Scan for the cell matching the given text and deliver its (X, Y) coordinate at center. 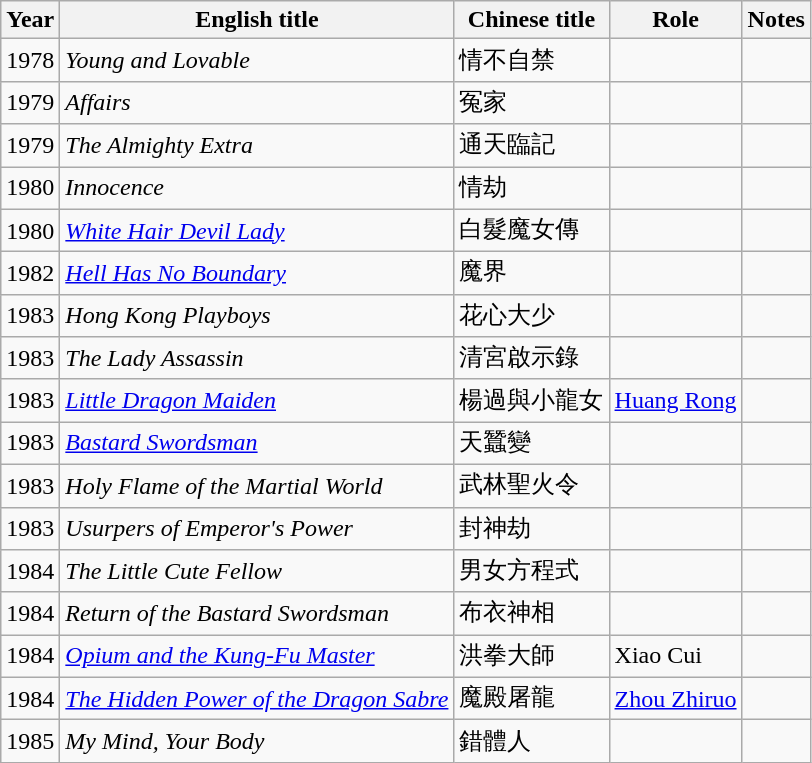
魔殿屠龍 (532, 698)
The Almighty Extra (257, 146)
花心大少 (532, 316)
Affairs (257, 102)
Usurpers of Emperor's Power (257, 528)
Xiao Cui (676, 656)
English title (257, 20)
男女方程式 (532, 572)
White Hair Devil Lady (257, 230)
The Hidden Power of the Dragon Sabre (257, 698)
Little Dragon Maiden (257, 400)
Bastard Swordsman (257, 444)
錯體人 (532, 742)
布衣神相 (532, 614)
Opium and the Kung-Fu Master (257, 656)
Hell Has No Boundary (257, 274)
魔界 (532, 274)
Year (30, 20)
通天臨記 (532, 146)
The Lady Assassin (257, 358)
1978 (30, 60)
Huang Rong (676, 400)
Role (676, 20)
冤家 (532, 102)
1982 (30, 274)
Return of the Bastard Swordsman (257, 614)
洪拳大師 (532, 656)
The Little Cute Fellow (257, 572)
楊過與小龍女 (532, 400)
Young and Lovable (257, 60)
Notes (776, 20)
白髮魔女傳 (532, 230)
Holy Flame of the Martial World (257, 486)
Hong Kong Playboys (257, 316)
情不自禁 (532, 60)
Innocence (257, 188)
1985 (30, 742)
武林聖火令 (532, 486)
封神劫 (532, 528)
Zhou Zhiruo (676, 698)
Chinese title (532, 20)
My Mind, Your Body (257, 742)
天蠶變 (532, 444)
情劫 (532, 188)
清宮啟示錄 (532, 358)
